Search for the cell housing the specified text and yield its [x, y] center coordinate. 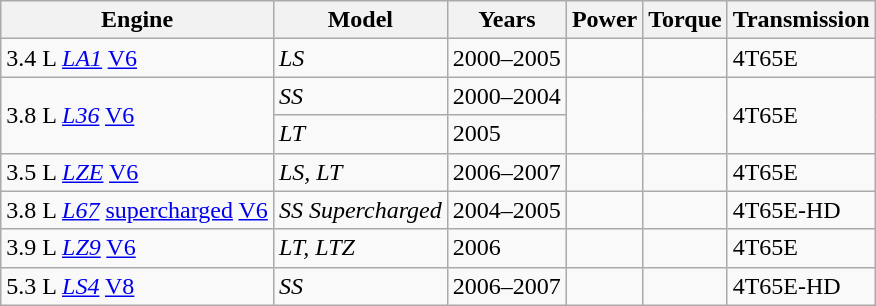
LT, LTZ [360, 248]
2004–2005 [506, 210]
Engine [138, 20]
LS [360, 58]
3.4 L LA1 V6 [138, 58]
3.8 L L67 supercharged V6 [138, 210]
Years [506, 20]
Torque [685, 20]
3.9 L LZ9 V6 [138, 248]
Transmission [801, 20]
2005 [506, 134]
LT [360, 134]
3.5 L LZE V6 [138, 172]
2000–2004 [506, 96]
2006 [506, 248]
Model [360, 20]
5.3 L LS4 V8 [138, 286]
LS, LT [360, 172]
Power [604, 20]
SS Supercharged [360, 210]
2000–2005 [506, 58]
3.8 L L36 V6 [138, 115]
